Identify which cell holds the provided text, then report its (x, y) central coordinate. 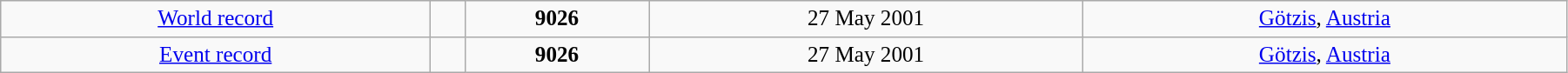
Event record (216, 55)
World record (216, 19)
